Pinpoint the cell where the given text exists, returning its [x, y] midpoint coordinate. 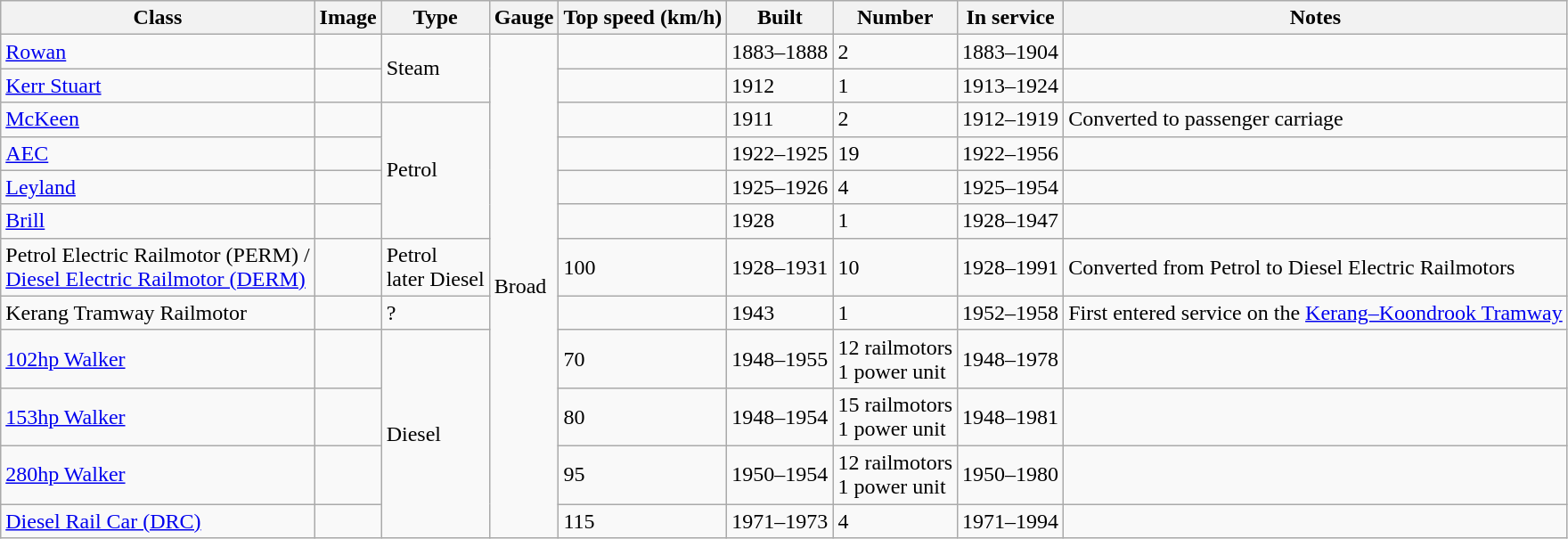
1922–1925 [780, 153]
1883–1888 [780, 52]
Kerang Tramway Railmotor [158, 313]
1971–1994 [1010, 521]
1883–1904 [1010, 52]
280hp Walker [158, 474]
1928 [780, 221]
1943 [780, 313]
80 [643, 417]
Image [347, 18]
Kerr Stuart [158, 86]
? [435, 313]
Type [435, 18]
Class [158, 18]
95 [643, 474]
10 [895, 267]
15 railmotors1 power unit [895, 417]
AEC [158, 153]
Brill [158, 221]
In service [1010, 18]
102hp Walker [158, 358]
Diesel Rail Car (DRC) [158, 521]
Top speed (km/h) [643, 18]
1912 [780, 86]
153hp Walker [158, 417]
1925–1926 [780, 187]
Rowan [158, 52]
Notes [1316, 18]
Petrol Electric Railmotor (PERM) /Diesel Electric Railmotor (DERM) [158, 267]
Converted from Petrol to Diesel Electric Railmotors [1316, 267]
1952–1958 [1010, 313]
70 [643, 358]
1928–1947 [1010, 221]
Steam [435, 69]
McKeen [158, 119]
1928–1931 [780, 267]
1925–1954 [1010, 187]
Broad [524, 287]
19 [895, 153]
115 [643, 521]
1922–1956 [1010, 153]
1950–1954 [780, 474]
1911 [780, 119]
1948–1955 [780, 358]
Petrol [435, 170]
1950–1980 [1010, 474]
Gauge [524, 18]
Petrollater Diesel [435, 267]
1948–1954 [780, 417]
Converted to passenger carriage [1316, 119]
Number [895, 18]
1912–1919 [1010, 119]
First entered service on the Kerang–Koondrook Tramway [1316, 313]
Leyland [158, 187]
1948–1978 [1010, 358]
Built [780, 18]
100 [643, 267]
1913–1924 [1010, 86]
Diesel [435, 433]
1948–1981 [1010, 417]
1928–1991 [1010, 267]
1971–1973 [780, 521]
